Search for the cell housing the specified text and yield its (X, Y) center coordinate. 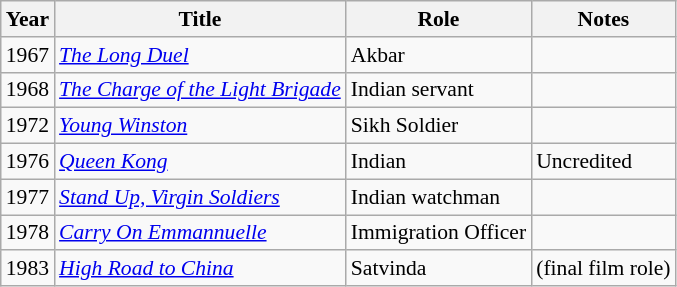
Akbar (438, 55)
Year (28, 19)
(final film role) (603, 269)
1972 (28, 126)
Immigration Officer (438, 233)
Uncredited (603, 162)
1977 (28, 197)
Carry On Emmannuelle (200, 233)
Notes (603, 19)
Satvinda (438, 269)
Young Winston (200, 126)
1976 (28, 162)
The Charge of the Light Brigade (200, 90)
1967 (28, 55)
Indian servant (438, 90)
Queen Kong (200, 162)
Indian (438, 162)
1983 (28, 269)
The Long Duel (200, 55)
Stand Up, Virgin Soldiers (200, 197)
1978 (28, 233)
1968 (28, 90)
Role (438, 19)
High Road to China (200, 269)
Indian watchman (438, 197)
Sikh Soldier (438, 126)
Title (200, 19)
